Pinpoint the cell where the given text exists, returning its [x, y] midpoint coordinate. 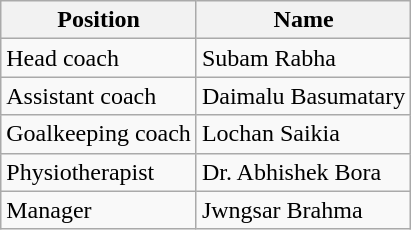
Lochan Saikia [303, 134]
Daimalu Basumatary [303, 96]
Dr. Abhishek Bora [303, 172]
Position [99, 20]
Assistant coach [99, 96]
Physiotherapist [99, 172]
Name [303, 20]
Subam Rabha [303, 58]
Jwngsar Brahma [303, 210]
Goalkeeping coach [99, 134]
Head coach [99, 58]
Manager [99, 210]
